Search for the cell housing the specified text and yield its (x, y) center coordinate. 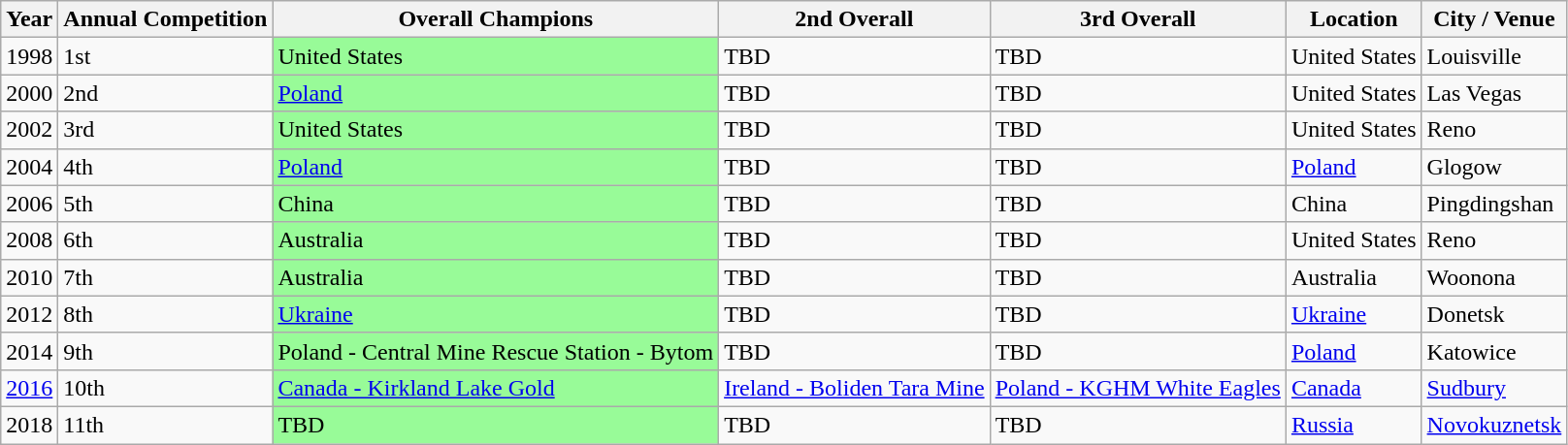
Poland - Central Mine Rescue Station - Bytom (496, 351)
7th (165, 277)
2010 (29, 277)
Canada (1354, 388)
4th (165, 167)
5th (165, 204)
2008 (29, 240)
Location (1354, 19)
3rd Overall (1137, 19)
2006 (29, 204)
Sudbury (1494, 388)
Las Vegas (1494, 93)
10th (165, 388)
Glogow (1494, 167)
9th (165, 351)
8th (165, 314)
Annual Competition (165, 19)
2016 (29, 388)
3rd (165, 130)
1998 (29, 56)
2nd Overall (855, 19)
Ireland - Boliden Tara Mine (855, 388)
Year (29, 19)
Pingdingshan (1494, 204)
2002 (29, 130)
Poland - KGHM White Eagles (1137, 388)
Katowice (1494, 351)
2014 (29, 351)
City / Venue (1494, 19)
2018 (29, 425)
Novokuznetsk (1494, 425)
Woonona (1494, 277)
2012 (29, 314)
2nd (165, 93)
Donetsk (1494, 314)
2004 (29, 167)
Louisville (1494, 56)
Canada - Kirkland Lake Gold (496, 388)
6th (165, 240)
1st (165, 56)
Overall Champions (496, 19)
2000 (29, 93)
11th (165, 425)
Russia (1354, 425)
